Output the (x, y) coordinate of the center of the cell containing the given text.  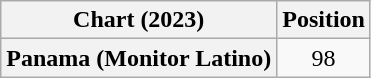
Chart (2023) (139, 20)
98 (324, 58)
Panama (Monitor Latino) (139, 58)
Position (324, 20)
